Determine the (x, y) coordinate at the center of the cell enclosing the given text.  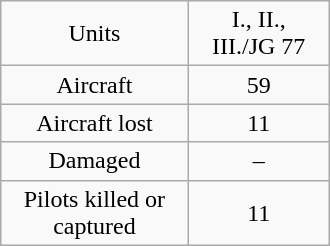
59 (258, 85)
Aircraft lost (94, 123)
– (258, 161)
Damaged (94, 161)
Units (94, 34)
I., II., III./JG 77 (258, 34)
Pilots killed or captured (94, 212)
Aircraft (94, 85)
